Return the [X, Y] coordinate for the center point of the cell that contains the specified text.  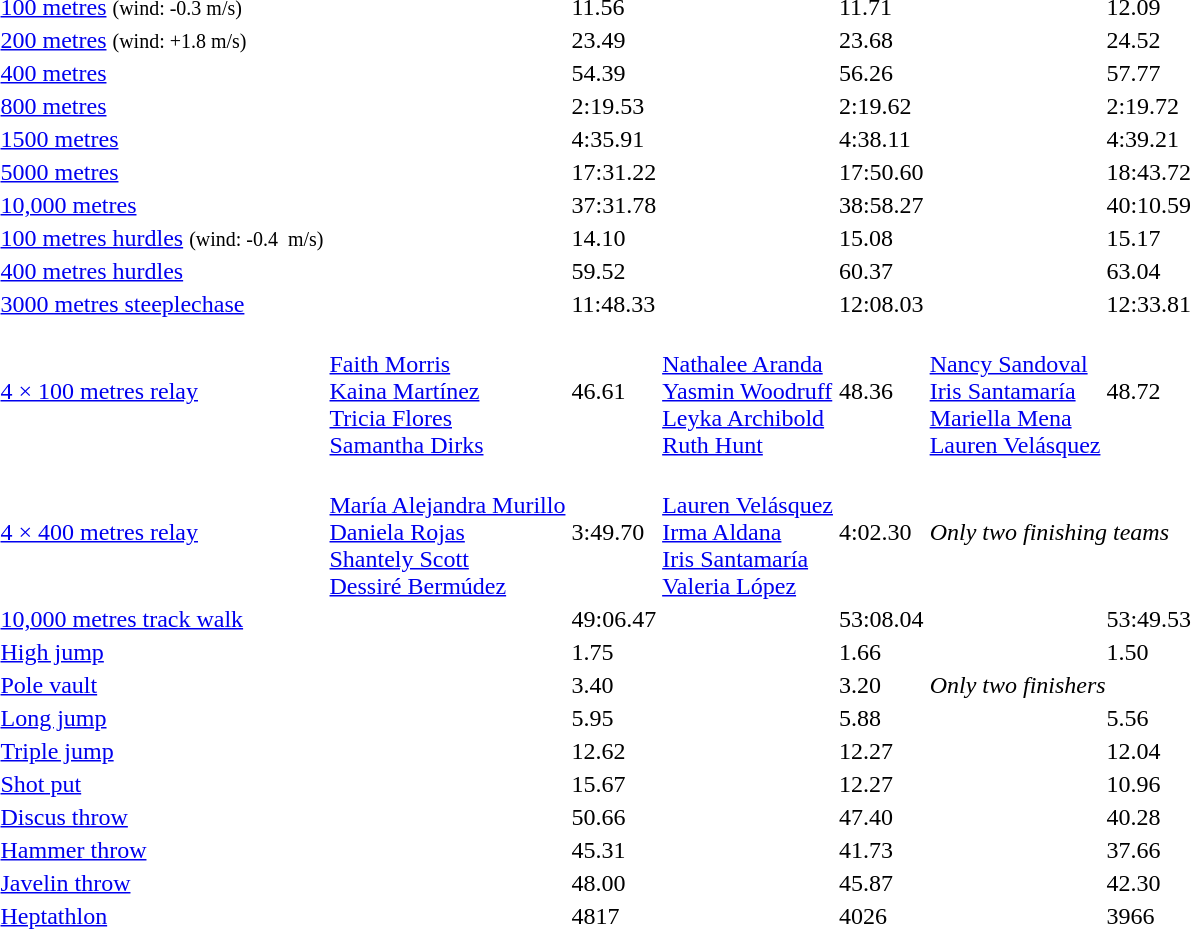
3.20 [881, 685]
Lauren VelásquezIrma AldanaIris SantamaríaValeria López [748, 532]
45.31 [614, 850]
Nathalee ArandaYasmin WoodruffLeyka ArchiboldRuth Hunt [748, 391]
45.87 [881, 883]
23.49 [614, 40]
23.68 [881, 40]
17:50.60 [881, 172]
54.39 [614, 73]
53:08.04 [881, 619]
56.26 [881, 73]
41.73 [881, 850]
59.52 [614, 271]
46.61 [614, 391]
1.75 [614, 652]
Faith MorrisKaina MartínezTricia FloresSamantha Dirks [448, 391]
María Alejandra MurilloDaniela RojasShantely ScottDessiré Bermúdez [448, 532]
15.67 [614, 784]
49:06.47 [614, 619]
60.37 [881, 271]
Nancy SandovalIris SantamaríaMariella MenaLauren Velásquez [1015, 391]
2:19.62 [881, 106]
4:35.91 [614, 139]
14.10 [614, 238]
4:38.11 [881, 139]
48.00 [614, 883]
48.36 [881, 391]
47.40 [881, 817]
3.40 [614, 685]
2:19.53 [614, 106]
4:02.30 [881, 532]
1.66 [881, 652]
3:49.70 [614, 532]
17:31.22 [614, 172]
5.95 [614, 718]
50.66 [614, 817]
15.08 [881, 238]
5.88 [881, 718]
11:48.33 [614, 304]
38:58.27 [881, 205]
12.62 [614, 751]
12:08.03 [881, 304]
37:31.78 [614, 205]
